Return (X, Y) of the center of cell containing provided text 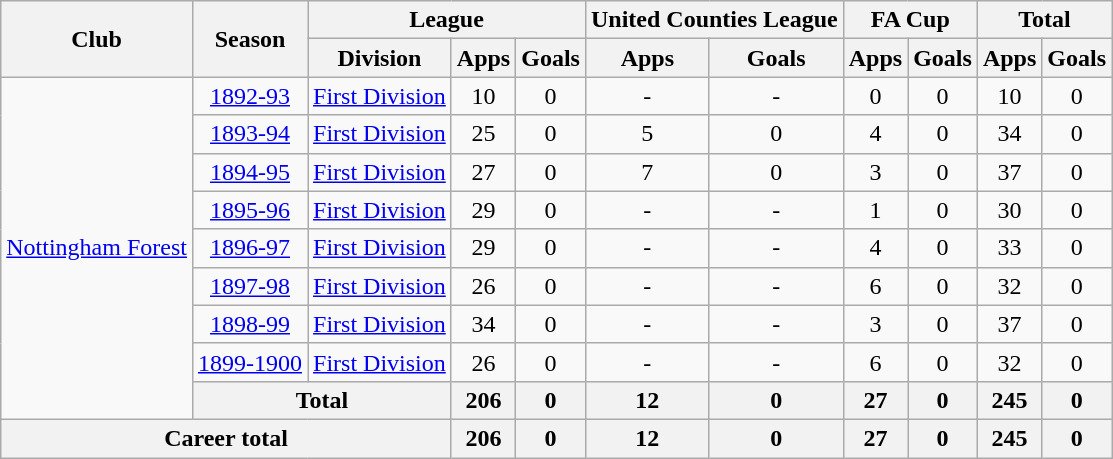
7 (647, 172)
United Counties League (714, 20)
1896-97 (250, 248)
Career total (226, 438)
1899-1900 (250, 362)
5 (647, 134)
Nottingham Forest (97, 248)
33 (1009, 248)
Club (97, 39)
25 (483, 134)
1894-95 (250, 172)
1 (875, 210)
1897-98 (250, 286)
1892-93 (250, 96)
30 (1009, 210)
1895-96 (250, 210)
FA Cup (910, 20)
Division (380, 58)
Season (250, 39)
League (447, 20)
1893-94 (250, 134)
1898-99 (250, 324)
